Return the (x, y) coordinate for the center point of the cell that contains the specified text.  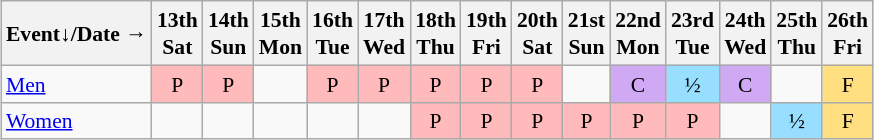
15thMon (280, 33)
17thWed (384, 33)
Women (76, 120)
26thFri (848, 33)
24thWed (745, 33)
14thSun (228, 33)
23rdTue (692, 33)
13thSat (178, 33)
21stSun (586, 33)
22ndMon (638, 33)
25thThu (796, 33)
19thFri (486, 33)
20thSat (538, 33)
18thThu (436, 33)
Men (76, 84)
Event↓/Date → (76, 33)
16thTue (332, 33)
